Scan for the cell matching the given text and deliver its [x, y] coordinate at center. 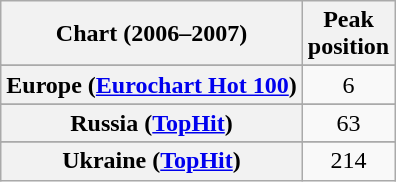
6 [348, 85]
Ukraine (TopHit) [152, 161]
Europe (Eurochart Hot 100) [152, 85]
Russia (TopHit) [152, 123]
Peakposition [348, 34]
63 [348, 123]
214 [348, 161]
Chart (2006–2007) [152, 34]
